Pinpoint the cell where the given text exists, returning its [X, Y] midpoint coordinate. 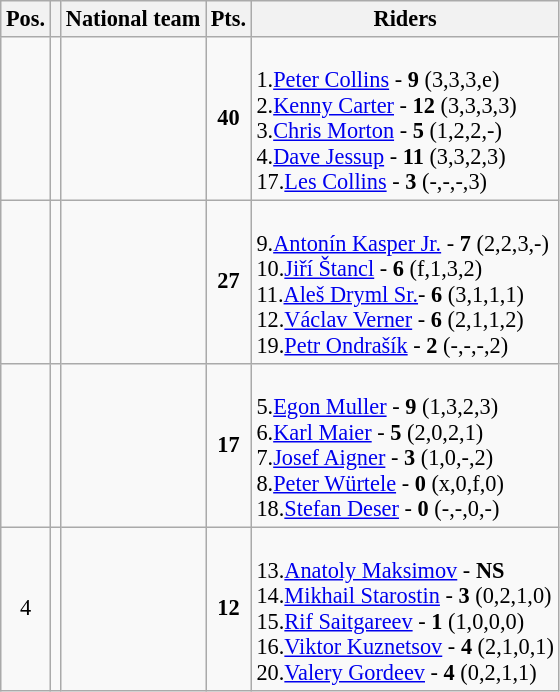
40 [229, 118]
National team [134, 19]
5.Egon Muller - 9 (1,3,2,3) 6.Karl Maier - 5 (2,0,2,1) 7.Josef Aigner - 3 (1,0,-,2) 8.Peter Würtele - 0 (x,0,f,0) 18.Stefan Deser - 0 (-,-,0,-) [405, 444]
17 [229, 444]
27 [229, 282]
1.Peter Collins - 9 (3,3,3,e) 2.Kenny Carter - 12 (3,3,3,3) 3.Chris Morton - 5 (1,2,2,-) 4.Dave Jessup - 11 (3,3,2,3) 17.Les Collins - 3 (-,-,-,3) [405, 118]
4 [26, 608]
Riders [405, 19]
Pts. [229, 19]
Pos. [26, 19]
12 [229, 608]
